Detect which cell encompasses the target text, then output its [x, y] center coordinate. 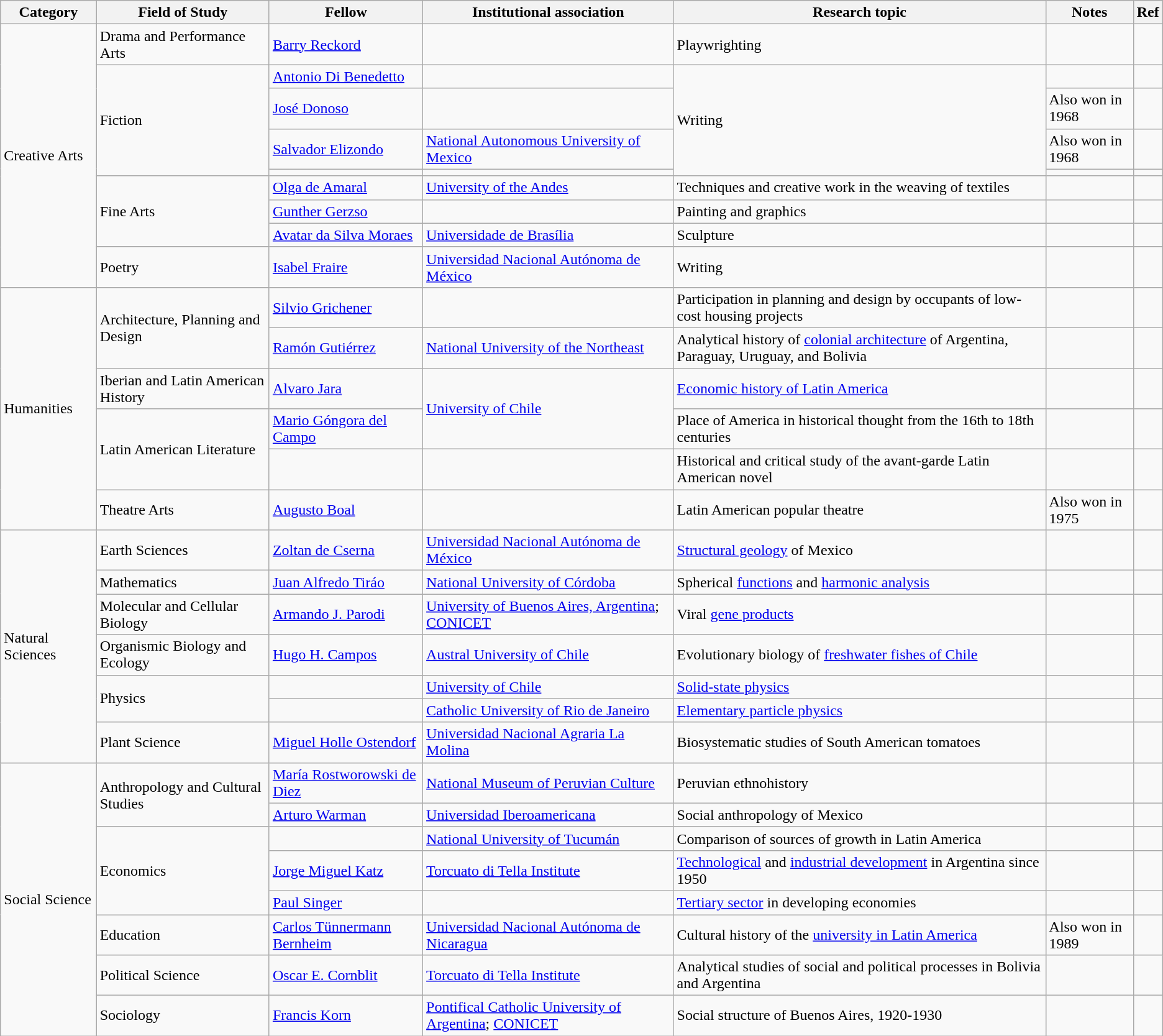
Social structure of Buenos Aires, 1920-1930 [860, 1015]
Hugo H. Campos [345, 655]
Natural Sciences [48, 646]
Latin American Literature [183, 449]
Organismic Biology and Ecology [183, 655]
Tertiary sector in developing economies [860, 902]
Molecular and Cellular Biology [183, 614]
Also won in 1975 [1090, 510]
Plant Science [183, 742]
Pontifical Catholic University of Argentina; CONICET [549, 1015]
Technological and industrial development in Argentina since 1950 [860, 870]
Oscar E. Cornblit [345, 976]
Gunther Gerzso [345, 211]
National Autonomous University of Mexico [549, 149]
Latin American popular theatre [860, 510]
Economics [183, 870]
Earth Sciences [183, 551]
Analytical studies of social and political processes in Bolivia and Argentina [860, 976]
Architecture, Planning and Design [183, 328]
Alvaro Jara [345, 388]
Carlos Tünnermann Bernheim [345, 935]
Social Science [48, 899]
Field of Study [183, 12]
Fiction [183, 121]
Viral gene products [860, 614]
Painting and graphics [860, 211]
Participation in planning and design by occupants of low-cost housing projects [860, 307]
Anthropology and Cultural Studies [183, 794]
National Museum of Peruvian Culture [549, 783]
Sculpture [860, 235]
Theatre Arts [183, 510]
Mario Góngora del Campo [345, 429]
National University of Tucumán [549, 838]
National University of the Northeast [549, 348]
Playwrighting [860, 45]
Ref [1148, 12]
Category [48, 12]
Juan Alfredo Tiráo [345, 582]
Humanities [48, 408]
National University of Córdoba [549, 582]
Sociology [183, 1015]
Universidad Nacional Autónoma de Nicaragua [549, 935]
Social anthropology of Mexico [860, 815]
Creative Arts [48, 156]
Jorge Miguel Katz [345, 870]
Education [183, 935]
Francis Korn [345, 1015]
Zoltan de Cserna [345, 551]
Paul Singer [345, 902]
Mathematics [183, 582]
Notes [1090, 12]
Avatar da Silva Moraes [345, 235]
Isabel Fraire [345, 267]
Silvio Grichener [345, 307]
Elementary particle physics [860, 710]
Poetry [183, 267]
Salvador Elizondo [345, 149]
Ramón Gutiérrez [345, 348]
Structural geology of Mexico [860, 551]
Place of America in historical thought from the 16th to 18th centuries [860, 429]
Universidad Nacional Agraria La Molina [549, 742]
Universidade de Brasília [549, 235]
Research topic [860, 12]
Physics [183, 699]
Catholic University of Rio de Janeiro [549, 710]
Peruvian ethnohistory [860, 783]
Comparison of sources of growth in Latin America [860, 838]
Solid-state physics [860, 687]
Augusto Boal [345, 510]
Austral University of Chile [549, 655]
Evolutionary biology of freshwater fishes of Chile [860, 655]
Fine Arts [183, 211]
Political Science [183, 976]
Miguel Holle Ostendorf [345, 742]
Institutional association [549, 12]
Fellow [345, 12]
Economic history of Latin America [860, 388]
Universidad Iberoamericana [549, 815]
Cultural history of the university in Latin America [860, 935]
Olga de Amaral [345, 188]
University of the Andes [549, 188]
Also won in 1989 [1090, 935]
Spherical functions and harmonic analysis [860, 582]
Drama and Performance Arts [183, 45]
Analytical history of colonial architecture of Argentina, Paraguay, Uruguay, and Bolivia [860, 348]
Iberian and Latin American History [183, 388]
María Rostworowski de Diez [345, 783]
Barry Reckord [345, 45]
Techniques and creative work in the weaving of textiles [860, 188]
Historical and critical study of the avant-garde Latin American novel [860, 470]
University of Buenos Aires, Argentina; CONICET [549, 614]
José Donoso [345, 108]
Armando J. Parodi [345, 614]
Arturo Warman [345, 815]
Antonio Di Benedetto [345, 76]
Biosystematic studies of South American tomatoes [860, 742]
